Output the [x, y] coordinate of the center of the cell containing the given text.  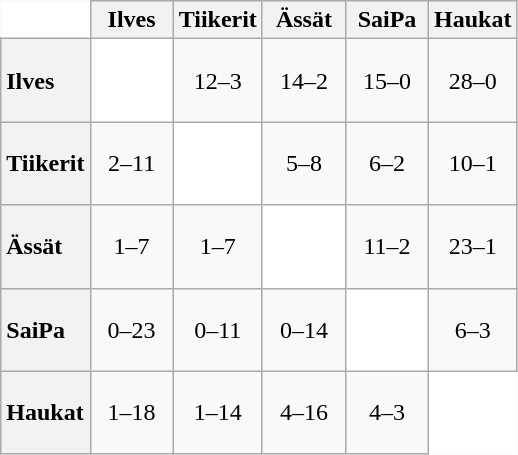
0–11 [218, 330]
1–14 [218, 412]
11–2 [386, 246]
23–1 [473, 246]
6–3 [473, 330]
14–2 [304, 80]
15–0 [386, 80]
4–16 [304, 412]
10–1 [473, 164]
0–14 [304, 330]
4–3 [386, 412]
2–11 [132, 164]
12–3 [218, 80]
0–23 [132, 330]
6–2 [386, 164]
28–0 [473, 80]
1–18 [132, 412]
5–8 [304, 164]
